Output the (x, y) coordinate of the center of the cell containing the given text.  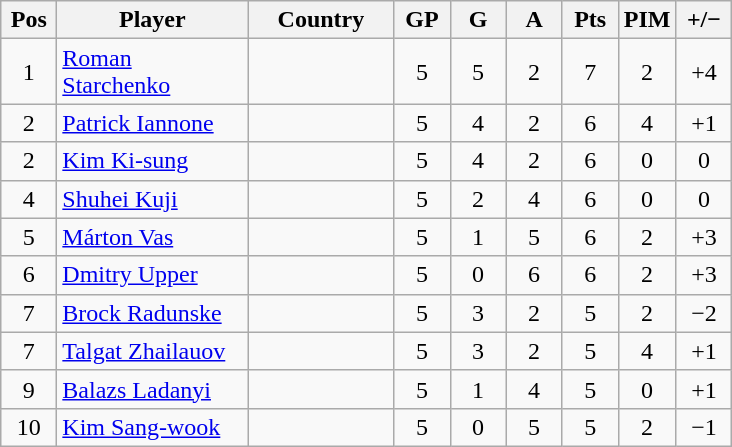
GP (422, 20)
Pos (29, 20)
Player (152, 20)
Shuhei Kuji (152, 199)
10 (29, 427)
Márton Vas (152, 237)
Country (321, 20)
−1 (704, 427)
Roman Starchenko (152, 72)
G (478, 20)
Pts (590, 20)
Patrick Iannone (152, 123)
Balazs Ladanyi (152, 389)
A (534, 20)
Kim Sang-wook (152, 427)
+/− (704, 20)
Talgat Zhailauov (152, 351)
+4 (704, 72)
Kim Ki-sung (152, 161)
9 (29, 389)
−2 (704, 313)
PIM (647, 20)
Dmitry Upper (152, 275)
Brock Radunske (152, 313)
